Return (X, Y) of the center of cell containing provided text 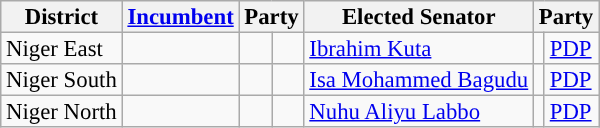
Isa Mohammed Bagudu (419, 80)
Niger North (62, 112)
Niger East (62, 49)
District (62, 17)
Elected Senator (419, 17)
Nuhu Aliyu Labbo (419, 112)
Niger South (62, 80)
Incumbent (180, 17)
Ibrahim Kuta (419, 49)
